Return the (x, y) coordinate for the center point of the cell that contains the specified text.  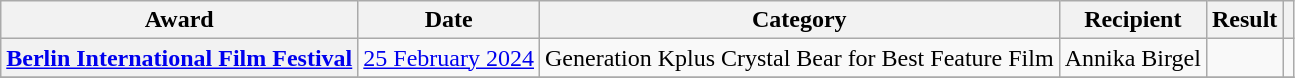
Recipient (1132, 20)
Berlin International Film Festival (180, 58)
Category (800, 20)
Date (449, 20)
Annika Birgel (1132, 58)
Result (1244, 20)
25 February 2024 (449, 58)
Generation Kplus Crystal Bear for Best Feature Film (800, 58)
Award (180, 20)
